Provide the (X, Y) coordinate of the cell's center where the given text is located.  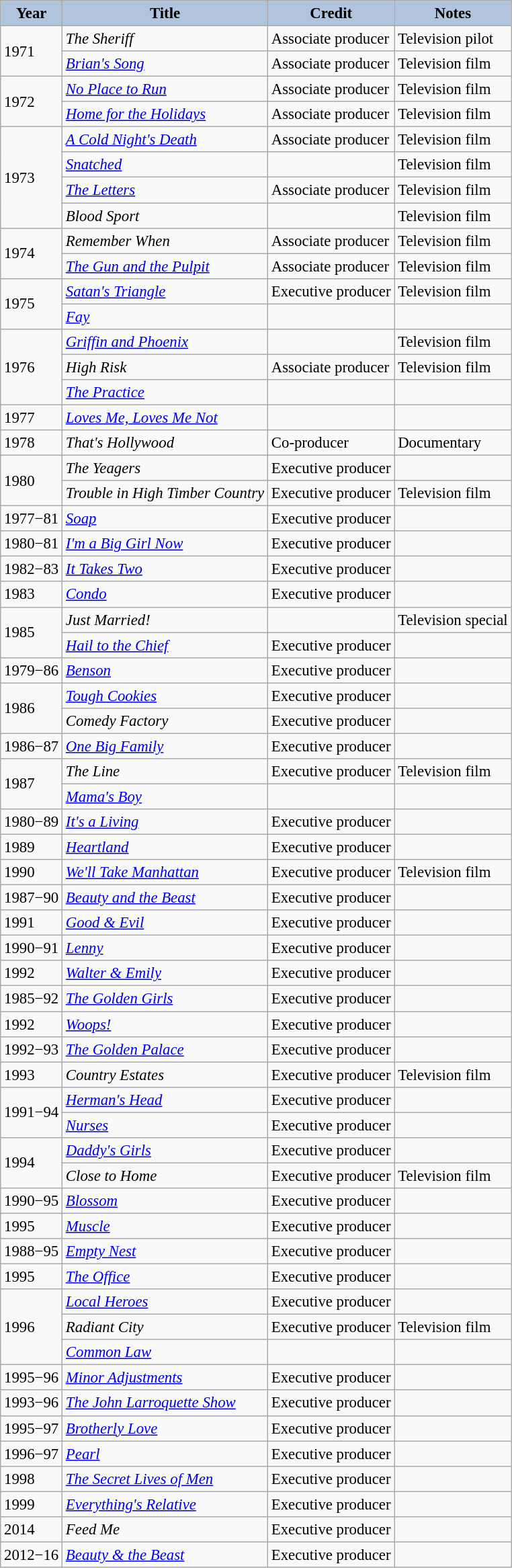
1986−87 (32, 746)
1993−96 (32, 1403)
1978 (32, 443)
1980−89 (32, 822)
Daddy's Girls (165, 1151)
1994 (32, 1163)
Griffin and Phoenix (165, 342)
1988−95 (32, 1251)
Minor Adjustments (165, 1378)
It Takes Two (165, 569)
Tough Cookies (165, 696)
The Secret Lives of Men (165, 1479)
One Big Family (165, 746)
High Risk (165, 367)
1976 (32, 367)
Close to Home (165, 1175)
Title (165, 13)
Television special (453, 620)
Documentary (453, 443)
1971 (32, 51)
1999 (32, 1504)
Woops! (165, 1024)
1996 (32, 1327)
Just Married! (165, 620)
Home for the Holidays (165, 114)
1993 (32, 1075)
1990−91 (32, 948)
1977 (32, 417)
Beauty and the Beast (165, 898)
Co-producer (331, 443)
Blossom (165, 1201)
The Practice (165, 393)
Pearl (165, 1454)
Snatched (165, 165)
1989 (32, 848)
Satan's Triangle (165, 291)
We'll Take Manhattan (165, 872)
1992−93 (32, 1049)
1986 (32, 708)
1995−96 (32, 1378)
Good & Evil (165, 923)
The John Larroquette Show (165, 1403)
1991 (32, 923)
Trouble in High Timber Country (165, 493)
Brian's Song (165, 64)
Blood Sport (165, 216)
Country Estates (165, 1075)
1998 (32, 1479)
Remember When (165, 241)
Television pilot (453, 39)
Loves Me, Loves Me Not (165, 417)
The Sheriff (165, 39)
Beauty & the Beast (165, 1555)
Muscle (165, 1226)
1991−94 (32, 1112)
Everything's Relative (165, 1504)
The Golden Girls (165, 999)
Empty Nest (165, 1251)
1987−90 (32, 898)
No Place to Run (165, 89)
1996−97 (32, 1454)
Heartland (165, 848)
The Letters (165, 190)
Herman's Head (165, 1100)
1987 (32, 784)
1975 (32, 304)
Radiant City (165, 1327)
1972 (32, 102)
2014 (32, 1530)
Credit (331, 13)
A Cold Night's Death (165, 140)
1982−83 (32, 569)
2012−16 (32, 1555)
1990−95 (32, 1201)
Benson (165, 670)
I'm a Big Girl Now (165, 544)
The Office (165, 1277)
Comedy Factory (165, 721)
1980 (32, 481)
1980−81 (32, 544)
Common Law (165, 1352)
Soap (165, 519)
The Gun and the Pulpit (165, 266)
Feed Me (165, 1530)
That's Hollywood (165, 443)
Walter & Emily (165, 974)
1974 (32, 253)
1990 (32, 872)
Nurses (165, 1125)
1973 (32, 177)
1985 (32, 632)
1977−81 (32, 519)
Fay (165, 317)
Local Heroes (165, 1302)
The Golden Palace (165, 1049)
Mama's Boy (165, 796)
The Line (165, 772)
Notes (453, 13)
1979−86 (32, 670)
It's a Living (165, 822)
1983 (32, 595)
Lenny (165, 948)
The Yeagers (165, 468)
Brotherly Love (165, 1428)
1995−97 (32, 1428)
Condo (165, 595)
1985−92 (32, 999)
Year (32, 13)
Hail to the Chief (165, 645)
